Capture the cell that displays the provided text and extract its [x, y] central coordinate. 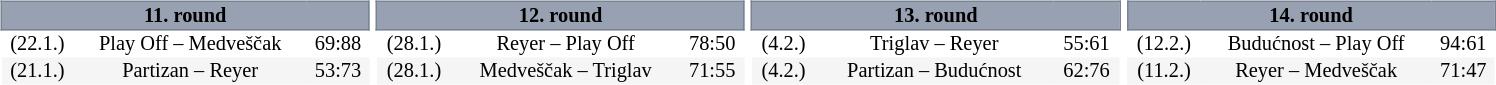
Reyer – Medveščak [1316, 72]
13. round [936, 15]
(22.1.) [37, 44]
69:88 [338, 44]
71:47 [1464, 72]
Triglav – Reyer [934, 44]
Reyer – Play Off [565, 44]
(11.2.) [1164, 72]
71:55 [712, 72]
12. round [561, 15]
(12.2.) [1164, 44]
Partizan – Budućnost [934, 72]
Budućnost – Play Off [1316, 44]
78:50 [712, 44]
94:61 [1464, 44]
14. round [1311, 15]
(21.1.) [37, 72]
Medveščak – Triglav [565, 72]
62:76 [1086, 72]
11. round [185, 15]
53:73 [338, 72]
Play Off – Medveščak [190, 44]
Partizan – Reyer [190, 72]
55:61 [1086, 44]
